Locate the cell with the specified text and output its [x, y] center coordinate. 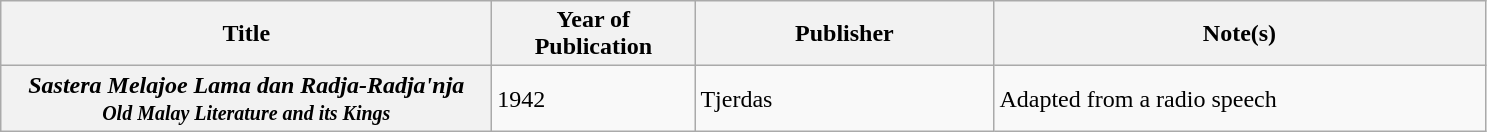
Year of Publication [594, 34]
Title [246, 34]
Note(s) [1240, 34]
Sastera Melajoe Lama dan Radja-Radja'njaOld Malay Literature and its Kings [246, 98]
Adapted from a radio speech [1240, 98]
Tjerdas [844, 98]
Publisher [844, 34]
1942 [594, 98]
